Determine the (x, y) coordinate at the center of the cell enclosing the given text.  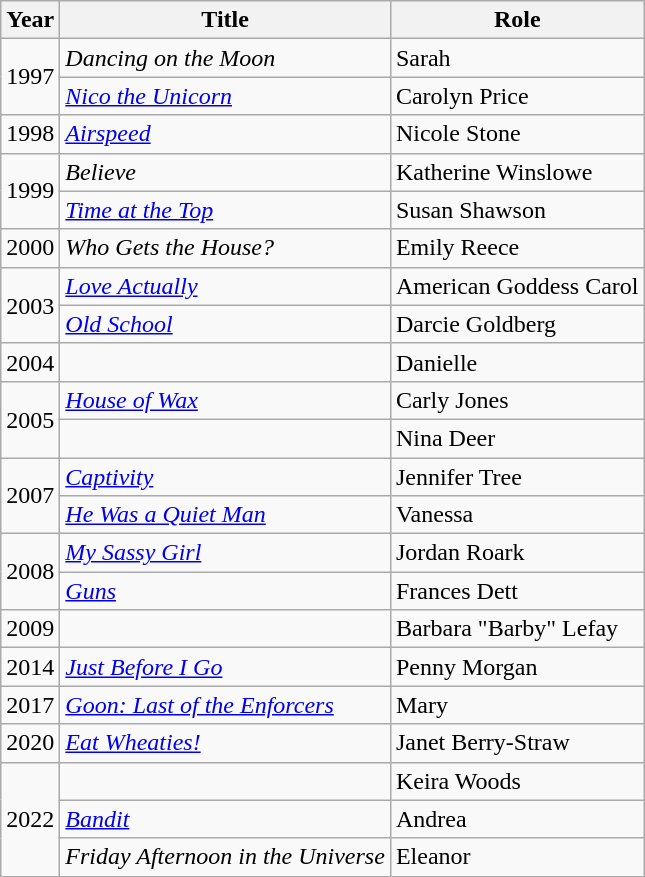
Dancing on the Moon (226, 58)
Susan Shawson (517, 210)
Vanessa (517, 515)
Role (517, 20)
1997 (30, 77)
Eleanor (517, 857)
Frances Dett (517, 591)
Nico the Unicorn (226, 96)
Emily Reece (517, 248)
Time at the Top (226, 210)
1998 (30, 134)
Jennifer Tree (517, 477)
Jordan Roark (517, 553)
Guns (226, 591)
Old School (226, 324)
Keira Woods (517, 781)
2020 (30, 743)
Friday Afternoon in the Universe (226, 857)
Nina Deer (517, 438)
Just Before I Go (226, 667)
Carolyn Price (517, 96)
Katherine Winslowe (517, 172)
Barbara "Barby" Lefay (517, 629)
Captivity (226, 477)
2004 (30, 362)
Sarah (517, 58)
2007 (30, 496)
Carly Jones (517, 400)
2000 (30, 248)
Airspeed (226, 134)
1999 (30, 191)
Penny Morgan (517, 667)
2017 (30, 705)
2014 (30, 667)
Love Actually (226, 286)
2005 (30, 419)
2022 (30, 819)
Goon: Last of the Enforcers (226, 705)
House of Wax (226, 400)
Danielle (517, 362)
Believe (226, 172)
2009 (30, 629)
Year (30, 20)
Janet Berry-Straw (517, 743)
He Was a Quiet Man (226, 515)
Mary (517, 705)
Bandit (226, 819)
Andrea (517, 819)
2008 (30, 572)
Title (226, 20)
Nicole Stone (517, 134)
Eat Wheaties! (226, 743)
Who Gets the House? (226, 248)
My Sassy Girl (226, 553)
2003 (30, 305)
American Goddess Carol (517, 286)
Darcie Goldberg (517, 324)
